Return the [X, Y] coordinate for the center point of the cell that contains the specified text.  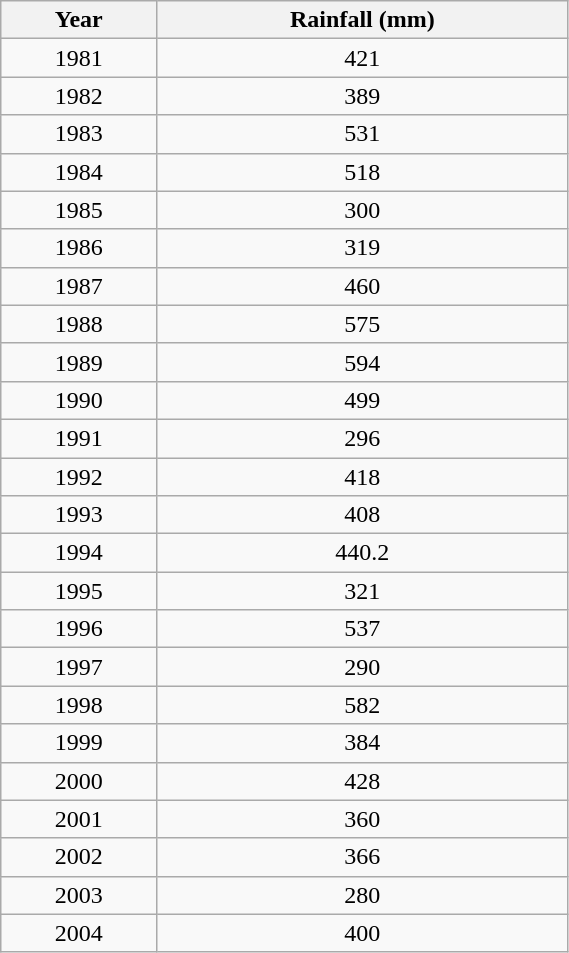
1997 [79, 667]
1993 [79, 515]
518 [362, 172]
Rainfall (mm) [362, 20]
1992 [79, 477]
1994 [79, 553]
360 [362, 819]
440.2 [362, 553]
1988 [79, 324]
384 [362, 743]
321 [362, 591]
1981 [79, 58]
296 [362, 438]
400 [362, 933]
389 [362, 96]
499 [362, 400]
2001 [79, 819]
1990 [79, 400]
537 [362, 629]
2004 [79, 933]
319 [362, 248]
418 [362, 477]
408 [362, 515]
531 [362, 134]
Year [79, 20]
1998 [79, 705]
421 [362, 58]
2003 [79, 895]
582 [362, 705]
1984 [79, 172]
460 [362, 286]
594 [362, 362]
1983 [79, 134]
1995 [79, 591]
1989 [79, 362]
1986 [79, 248]
2002 [79, 857]
1991 [79, 438]
1987 [79, 286]
1985 [79, 210]
290 [362, 667]
428 [362, 781]
366 [362, 857]
2000 [79, 781]
280 [362, 895]
575 [362, 324]
300 [362, 210]
1996 [79, 629]
1999 [79, 743]
1982 [79, 96]
